From the cell containing the given text, extract its center point as [x, y] coordinate. 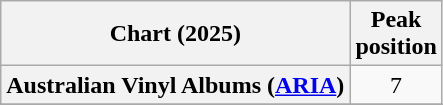
Australian Vinyl Albums (ARIA) [176, 85]
Peakposition [396, 34]
Chart (2025) [176, 34]
7 [396, 85]
